For the text-containing cell, return its midpoint in [x, y] coordinate format. 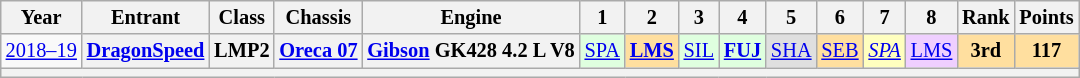
Points [1046, 17]
Chassis [318, 17]
DragonSpeed [146, 51]
6 [840, 17]
3rd [986, 51]
Entrant [146, 17]
SEB [840, 51]
Class [242, 17]
2 [652, 17]
7 [885, 17]
2018–19 [42, 51]
FUJ [742, 51]
SIL [699, 51]
1 [602, 17]
Rank [986, 17]
8 [932, 17]
117 [1046, 51]
Oreca 07 [318, 51]
LMP2 [242, 51]
SHA [791, 51]
3 [699, 17]
Gibson GK428 4.2 L V8 [470, 51]
Engine [470, 17]
4 [742, 17]
5 [791, 17]
Year [42, 17]
